Locate the cell with the specified text and output its (x, y) center coordinate. 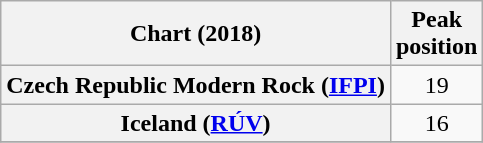
Peak position (436, 34)
Iceland (RÚV) (196, 123)
Czech Republic Modern Rock (IFPI) (196, 85)
16 (436, 123)
19 (436, 85)
Chart (2018) (196, 34)
